Locate the cell with the specified text and output its (X, Y) center coordinate. 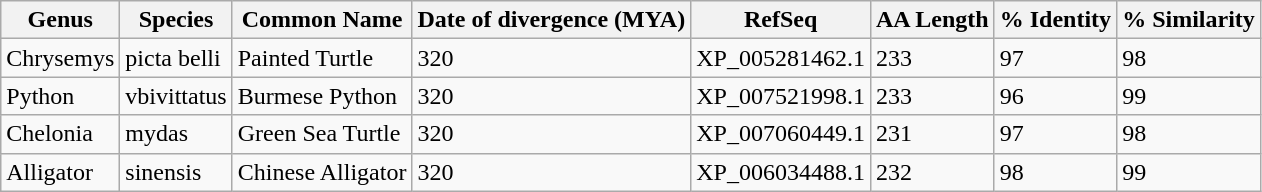
XP_006034488.1 (781, 172)
Python (60, 96)
231 (932, 134)
Chelonia (60, 134)
RefSeq (781, 20)
Common Name (322, 20)
Date of divergence (MYA) (552, 20)
Chinese Alligator (322, 172)
Chrysemys (60, 58)
Burmese Python (322, 96)
% Identity (1055, 20)
AA Length (932, 20)
sinensis (176, 172)
232 (932, 172)
XP_007521998.1 (781, 96)
% Similarity (1189, 20)
Species (176, 20)
Painted Turtle (322, 58)
Alligator (60, 172)
XP_005281462.1 (781, 58)
picta belli (176, 58)
Green Sea Turtle (322, 134)
mydas (176, 134)
XP_007060449.1 (781, 134)
vbivittatus (176, 96)
Genus (60, 20)
96 (1055, 96)
